Output the (X, Y) coordinate of the center of the cell containing the given text.  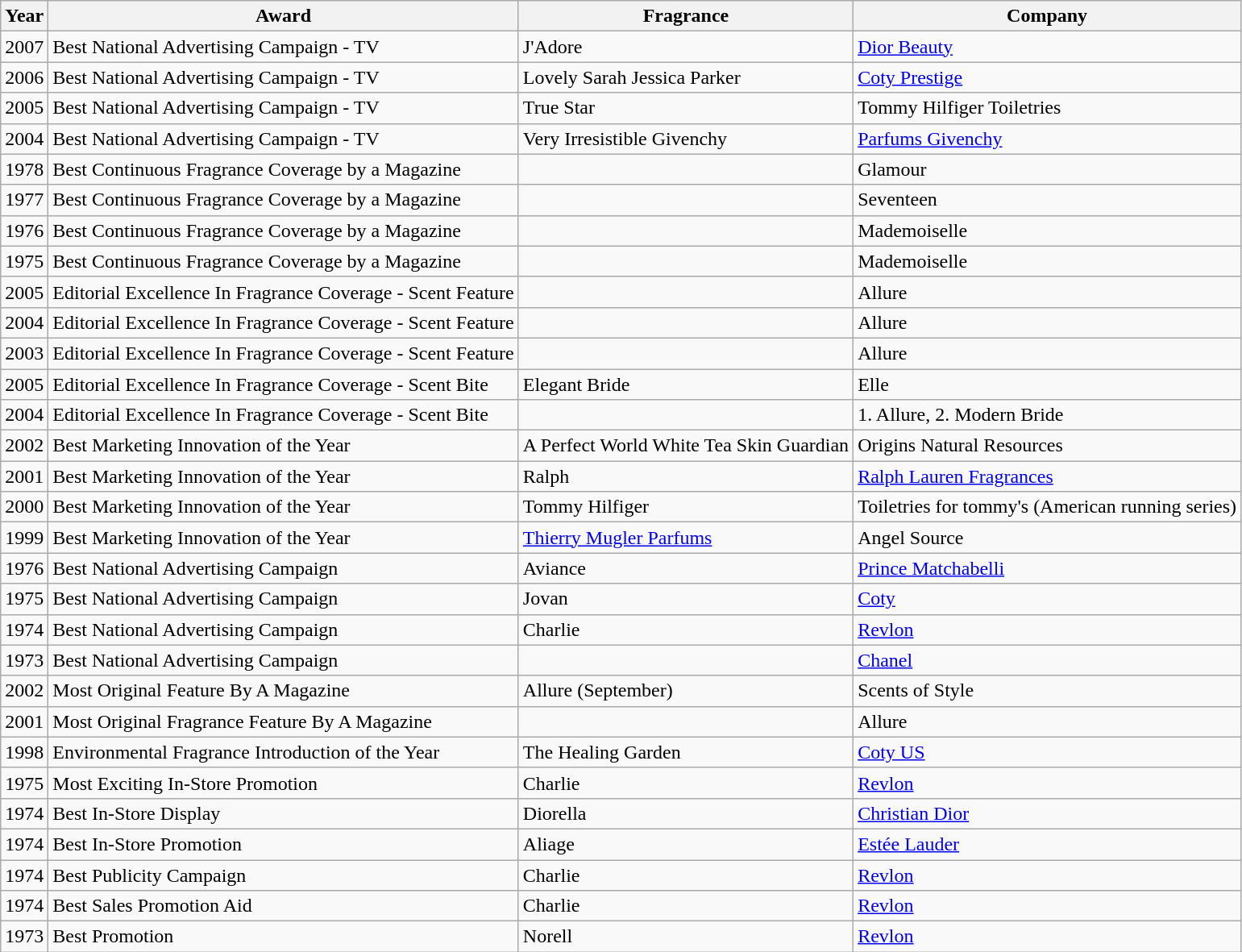
Norell (685, 937)
Estée Lauder (1048, 844)
The Healing Garden (685, 752)
Elle (1048, 385)
1998 (24, 752)
Chanel (1048, 660)
Christian Dior (1048, 813)
Prince Matchabelli (1048, 568)
Company (1048, 16)
2003 (24, 353)
Aviance (685, 568)
Parfums Givenchy (1048, 139)
Tommy Hilfiger (685, 507)
A Perfect World White Tea Skin Guardian (685, 446)
Tommy Hilfiger Toiletries (1048, 108)
True Star (685, 108)
Allure (September) (685, 691)
Scents of Style (1048, 691)
Ralph (685, 476)
J'Adore (685, 47)
Angel Source (1048, 538)
Most Original Feature By A Magazine (284, 691)
Coty US (1048, 752)
2007 (24, 47)
2006 (24, 77)
Toiletries for tommy's (American running series) (1048, 507)
Dior Beauty (1048, 47)
Aliage (685, 844)
Elegant Bride (685, 385)
Best Publicity Campaign (284, 875)
Best Promotion (284, 937)
Jovan (685, 599)
Coty Prestige (1048, 77)
1. Allure, 2. Modern Bride (1048, 415)
Fragrance (685, 16)
Coty (1048, 599)
Thierry Mugler Parfums (685, 538)
1999 (24, 538)
1978 (24, 169)
1977 (24, 200)
2000 (24, 507)
Best In-Store Display (284, 813)
Most Original Fragrance Feature By A Magazine (284, 721)
Best Sales Promotion Aid (284, 906)
Origins Natural Resources (1048, 446)
Award (284, 16)
Very Irresistible Givenchy (685, 139)
Lovely Sarah Jessica Parker (685, 77)
Glamour (1048, 169)
Diorella (685, 813)
Environmental Fragrance Introduction of the Year (284, 752)
Ralph Lauren Fragrances (1048, 476)
Seventeen (1048, 200)
Year (24, 16)
Most Exciting In-Store Promotion (284, 783)
Best In-Store Promotion (284, 844)
